Detect which cell encompasses the target text, then output its (x, y) center coordinate. 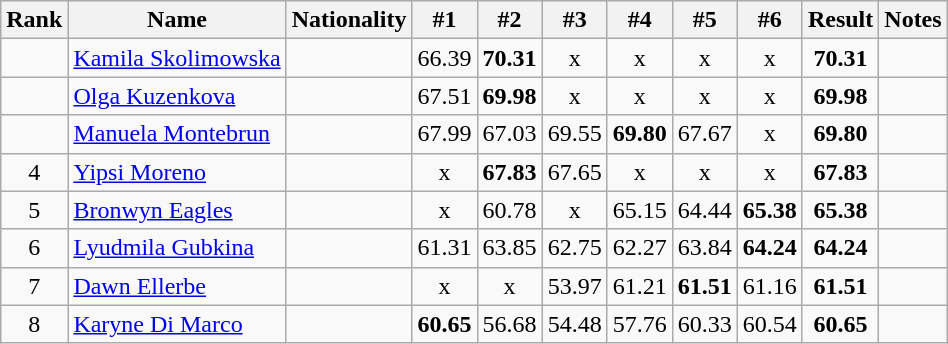
60.54 (770, 324)
61.16 (770, 286)
Result (840, 20)
62.75 (574, 248)
Notes (913, 20)
60.33 (704, 324)
62.27 (640, 248)
69.55 (574, 134)
63.85 (510, 248)
60.78 (510, 210)
Yipsi Moreno (177, 172)
54.48 (574, 324)
67.51 (444, 96)
Kamila Skolimowska (177, 58)
7 (34, 286)
Manuela Montebrun (177, 134)
65.15 (640, 210)
61.21 (640, 286)
#1 (444, 20)
Name (177, 20)
#5 (704, 20)
63.84 (704, 248)
Rank (34, 20)
66.39 (444, 58)
Olga Kuzenkova (177, 96)
56.68 (510, 324)
57.76 (640, 324)
67.03 (510, 134)
#4 (640, 20)
#6 (770, 20)
Karyne Di Marco (177, 324)
#2 (510, 20)
6 (34, 248)
Nationality (349, 20)
Bronwyn Eagles (177, 210)
5 (34, 210)
4 (34, 172)
#3 (574, 20)
53.97 (574, 286)
Dawn Ellerbe (177, 286)
67.67 (704, 134)
61.31 (444, 248)
67.99 (444, 134)
64.44 (704, 210)
Lyudmila Gubkina (177, 248)
67.65 (574, 172)
8 (34, 324)
